Scan for the cell matching the given text and deliver its [X, Y] coordinate at center. 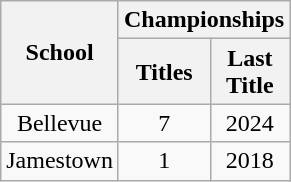
School [60, 52]
2018 [250, 161]
LastTitle [250, 72]
2024 [250, 123]
Championships [204, 20]
7 [164, 123]
Jamestown [60, 161]
Bellevue [60, 123]
1 [164, 161]
Titles [164, 72]
